Detect which cell encompasses the target text, then output its (X, Y) center coordinate. 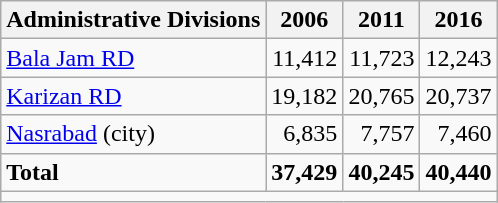
Karizan RD (134, 96)
Bala Jam RD (134, 58)
6,835 (304, 134)
19,182 (304, 96)
11,412 (304, 58)
11,723 (382, 58)
Total (134, 172)
12,243 (458, 58)
2016 (458, 20)
Nasrabad (city) (134, 134)
2006 (304, 20)
40,440 (458, 172)
7,460 (458, 134)
37,429 (304, 172)
20,765 (382, 96)
40,245 (382, 172)
7,757 (382, 134)
20,737 (458, 96)
Administrative Divisions (134, 20)
2011 (382, 20)
